Pinpoint the cell where the given text exists, returning its [x, y] midpoint coordinate. 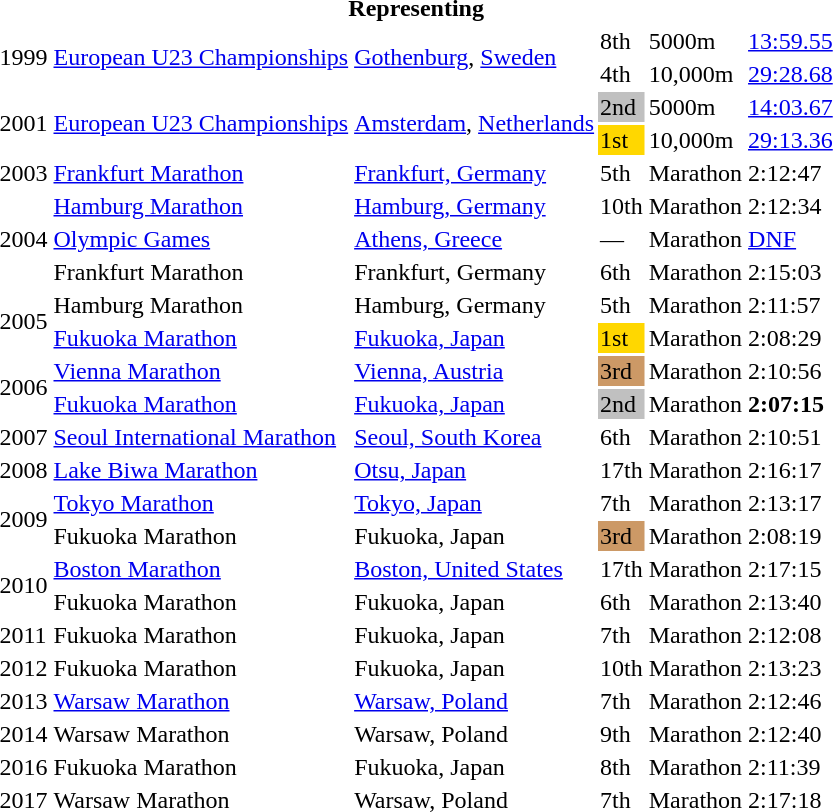
Seoul, South Korea [474, 437]
9th [622, 734]
Tokyo Marathon [201, 503]
Vienna, Austria [474, 371]
Otsu, Japan [474, 470]
4th [622, 74]
Tokyo, Japan [474, 503]
Gothenburg, Sweden [474, 58]
Athens, Greece [474, 239]
— [622, 239]
Lake Biwa Marathon [201, 470]
Boston Marathon [201, 569]
Amsterdam, Netherlands [474, 124]
Seoul International Marathon [201, 437]
Vienna Marathon [201, 371]
Olympic Games [201, 239]
Boston, United States [474, 569]
